Provide the (x, y) coordinate of the cell's center where the given text is located.  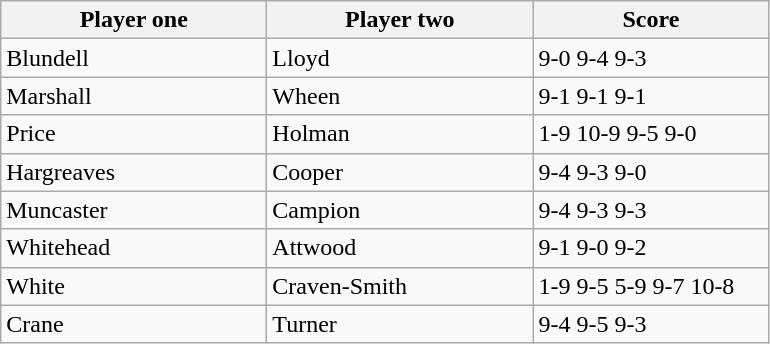
1-9 9-5 5-9 9-7 10-8 (651, 286)
Blundell (134, 58)
Turner (400, 324)
Campion (400, 210)
Muncaster (134, 210)
Crane (134, 324)
White (134, 286)
Lloyd (400, 58)
Craven-Smith (400, 286)
Score (651, 20)
9-4 9-5 9-3 (651, 324)
Player two (400, 20)
Holman (400, 134)
Player one (134, 20)
9-4 9-3 9-0 (651, 172)
1-9 10-9 9-5 9-0 (651, 134)
Whitehead (134, 248)
Wheen (400, 96)
9-1 9-0 9-2 (651, 248)
9-0 9-4 9-3 (651, 58)
Marshall (134, 96)
Cooper (400, 172)
Price (134, 134)
Attwood (400, 248)
9-1 9-1 9-1 (651, 96)
9-4 9-3 9-3 (651, 210)
Hargreaves (134, 172)
